Find where the given text appears and provide that cell's center as (X, Y) coordinate. 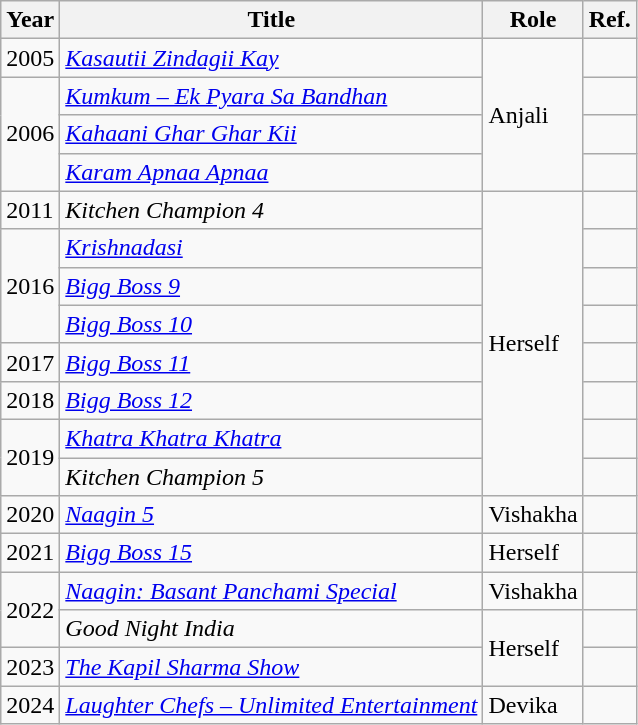
2020 (30, 515)
2023 (30, 667)
2006 (30, 134)
2011 (30, 210)
Title (272, 20)
Bigg Boss 11 (272, 362)
Kasautii Zindagii Kay (272, 58)
Bigg Boss 12 (272, 400)
2018 (30, 400)
Karam Apnaa Apnaa (272, 172)
Naagin 5 (272, 515)
Kumkum – Ek Pyara Sa Bandhan (272, 96)
Bigg Boss 10 (272, 324)
Kahaani Ghar Ghar Kii (272, 134)
2024 (30, 705)
Good Night India (272, 629)
Khatra Khatra Khatra (272, 438)
Devika (533, 705)
Anjali (533, 115)
Bigg Boss 15 (272, 553)
Ref. (610, 20)
2019 (30, 457)
Bigg Boss 9 (272, 286)
Naagin: Basant Panchami Special (272, 591)
Kitchen Champion 5 (272, 477)
Krishnadasi (272, 248)
2021 (30, 553)
2016 (30, 286)
2017 (30, 362)
The Kapil Sharma Show (272, 667)
Year (30, 20)
2005 (30, 58)
2022 (30, 610)
Laughter Chefs – Unlimited Entertainment (272, 705)
Kitchen Champion 4 (272, 210)
Role (533, 20)
